Output the [x, y] coordinate of the center of the cell containing the given text.  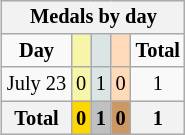
July 23 [36, 84]
Medals by day [94, 17]
Day [36, 51]
